Capture the cell that displays the provided text and extract its (X, Y) central coordinate. 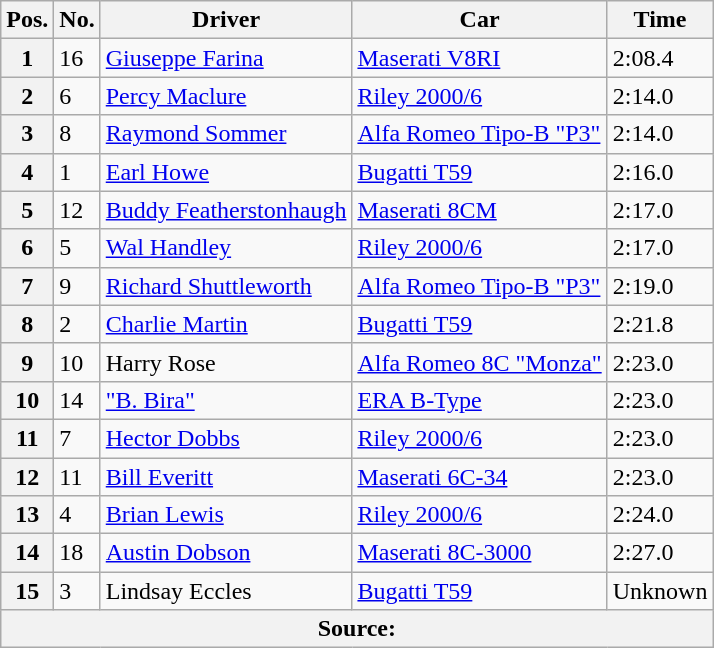
"B. Bira" (226, 400)
2:24.0 (660, 515)
Maserati 8C-3000 (480, 553)
Percy Maclure (226, 96)
Raymond Sommer (226, 134)
2:16.0 (660, 172)
Richard Shuttleworth (226, 286)
Maserati V8RI (480, 58)
Wal Handley (226, 248)
Source: (357, 629)
Bill Everitt (226, 477)
Buddy Featherstonhaugh (226, 210)
13 (28, 515)
2:19.0 (660, 286)
Giuseppe Farina (226, 58)
Hector Dobbs (226, 438)
15 (28, 591)
Pos. (28, 20)
Maserati 8CM (480, 210)
Lindsay Eccles (226, 591)
ERA B-Type (480, 400)
No. (77, 20)
Earl Howe (226, 172)
16 (77, 58)
Charlie Martin (226, 324)
Car (480, 20)
2:21.8 (660, 324)
Driver (226, 20)
2:27.0 (660, 553)
2:08.4 (660, 58)
Time (660, 20)
18 (77, 553)
Alfa Romeo 8C "Monza" (480, 362)
Brian Lewis (226, 515)
Maserati 6C-34 (480, 477)
Unknown (660, 591)
Austin Dobson (226, 553)
Harry Rose (226, 362)
